Return the [X, Y] coordinate for the center point of the cell that contains the specified text.  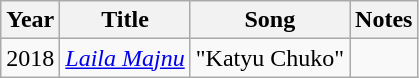
2018 [30, 58]
Laila Majnu [125, 58]
Notes [384, 20]
Song [270, 20]
Year [30, 20]
Title [125, 20]
"Katyu Chuko" [270, 58]
